Search for the cell housing the specified text and yield its (X, Y) center coordinate. 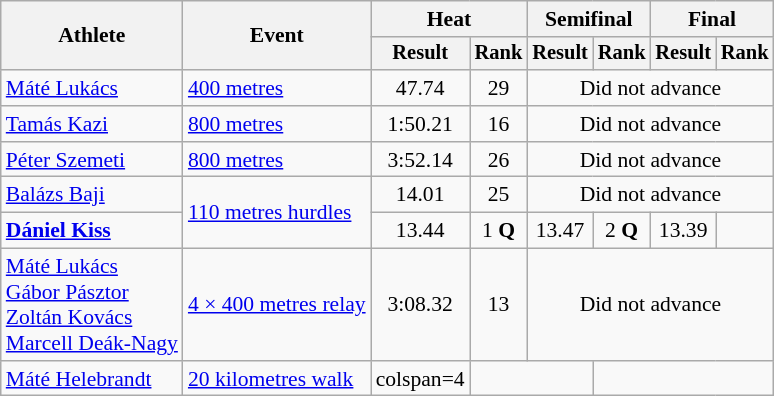
Semifinal (588, 19)
Heat (450, 19)
3:52.14 (420, 160)
16 (499, 124)
Athlete (92, 36)
Máté Lukács (92, 88)
3:08.32 (420, 305)
13.39 (683, 231)
13.44 (420, 231)
1:50.21 (420, 124)
26 (499, 160)
4 × 400 metres relay (277, 305)
14.01 (420, 195)
Péter Szemeti (92, 160)
13.47 (560, 231)
29 (499, 88)
Balázs Baji (92, 195)
Event (277, 36)
25 (499, 195)
Dániel Kiss (92, 231)
400 metres (277, 88)
47.74 (420, 88)
2 Q (622, 231)
1 Q (499, 231)
Tamás Kazi (92, 124)
13 (499, 305)
110 metres hurdles (277, 212)
Máté LukácsGábor PásztorZoltán KovácsMarcell Deák-Nagy (92, 305)
Final (712, 19)
